Provide the [x, y] coordinate of the cell's center where the given text is located.  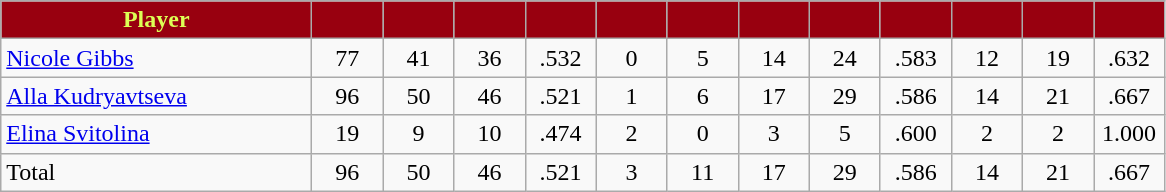
10 [490, 134]
.583 [916, 58]
36 [490, 58]
Elina Svitolina [156, 134]
11 [702, 172]
.632 [1130, 58]
24 [844, 58]
.474 [560, 134]
Alla Kudryavtseva [156, 96]
77 [348, 58]
41 [418, 58]
Nicole Gibbs [156, 58]
12 [986, 58]
6 [702, 96]
Player [156, 20]
1.000 [1130, 134]
.600 [916, 134]
.532 [560, 58]
9 [418, 134]
1 [632, 96]
Total [156, 172]
